Find where the given text appears and provide that cell's center as [x, y] coordinate. 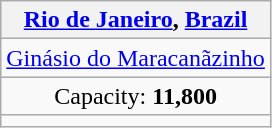
Rio de Janeiro, Brazil [136, 20]
Ginásio do Maracanãzinho [136, 58]
Capacity: 11,800 [136, 96]
